Pinpoint the cell where the given text exists, returning its (x, y) midpoint coordinate. 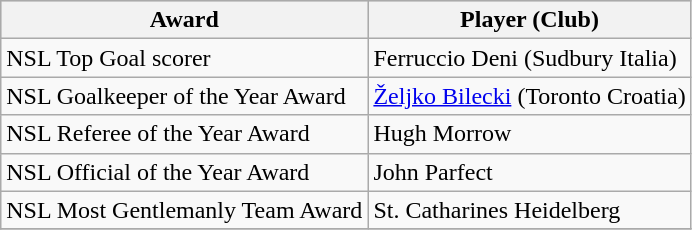
NSL Referee of the Year Award (184, 134)
NSL Most Gentlemanly Team Award (184, 210)
Hugh Morrow (530, 134)
Željko Bilecki (Toronto Croatia) (530, 96)
NSL Goalkeeper of the Year Award (184, 96)
John Parfect (530, 172)
NSL Top Goal scorer (184, 58)
Award (184, 20)
Player (Club) (530, 20)
NSL Official of the Year Award (184, 172)
St. Catharines Heidelberg (530, 210)
Ferruccio Deni (Sudbury Italia) (530, 58)
